Output the [X, Y] coordinate of the center of the cell containing the given text.  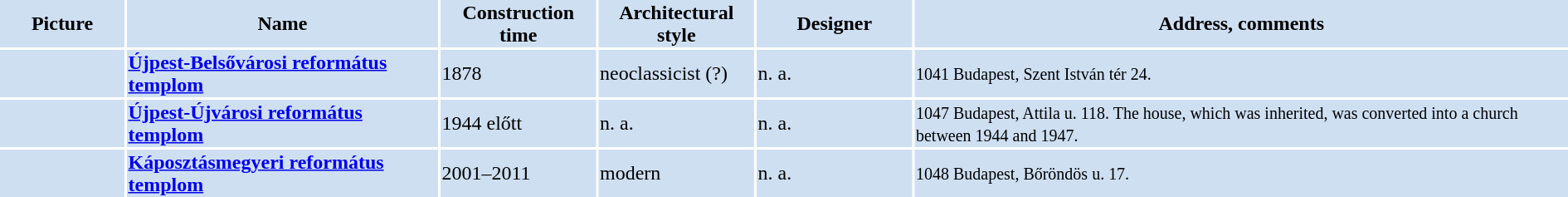
Újpest-Újvárosi református templom [282, 123]
2001–2011 [519, 173]
1878 [519, 73]
Káposztásmegyeri református templom [282, 173]
modern [677, 173]
Architectural style [677, 23]
1944 előtt [519, 123]
Address, comments [1241, 23]
neoclassicist (?) [677, 73]
Designer [835, 23]
Name [282, 23]
Picture [62, 23]
Újpest-Belsővárosi református templom [282, 73]
1047 Budapest, Attila u. 118. The house, which was inherited, was converted into a church between 1944 and 1947. [1241, 123]
1048 Budapest, Bőröndös u. 17. [1241, 173]
Construction time [519, 23]
1041 Budapest, Szent István tér 24. [1241, 73]
